Search for the cell housing the specified text and yield its (X, Y) center coordinate. 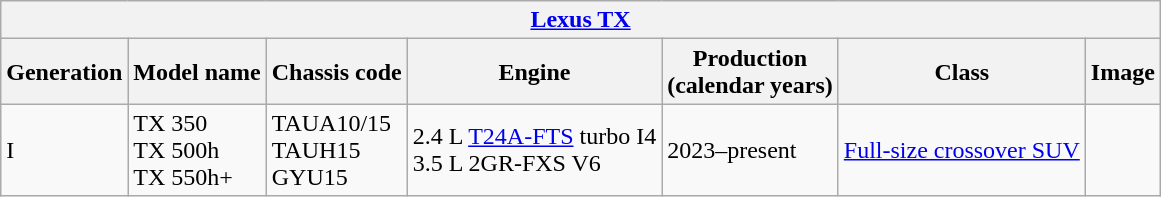
Image (1122, 72)
Full-size crossover SUV (962, 150)
Production(calendar years) (750, 72)
I (64, 150)
Class (962, 72)
TX 350TX 500hTX 550h+ (197, 150)
Lexus TX (581, 20)
Engine (534, 72)
Chassis code (336, 72)
Generation (64, 72)
TAUA10/15TAUH15GYU15 (336, 150)
Model name (197, 72)
2023–present (750, 150)
2.4 L T24A-FTS turbo I43.5 L 2GR-FXS V6 (534, 150)
